Determine the (x, y) coordinate at the center of the cell enclosing the given text.  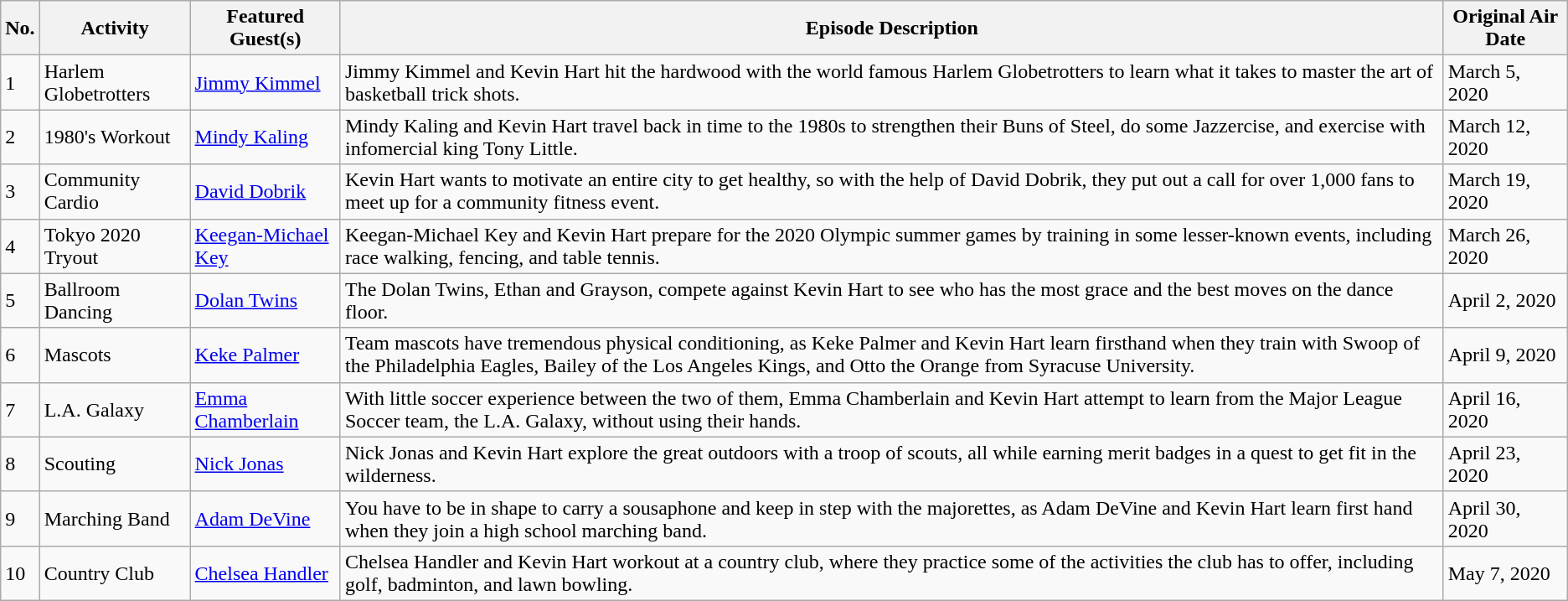
Emma Chamberlain (265, 409)
Episode Description (891, 28)
Keegan-Michael Key (265, 246)
April 16, 2020 (1505, 409)
Jimmy Kimmel (265, 82)
April 23, 2020 (1505, 464)
Nick Jonas (265, 464)
5 (20, 300)
Country Club (115, 573)
9 (20, 518)
Featured Guest(s) (265, 28)
Dolan Twins (265, 300)
Harlem Globetrotters (115, 82)
Keke Palmer (265, 355)
Community Cardio (115, 191)
8 (20, 464)
David Dobrik (265, 191)
Scouting (115, 464)
March 19, 2020 (1505, 191)
Chelsea Handler (265, 573)
6 (20, 355)
March 26, 2020 (1505, 246)
Mindy Kaling (265, 137)
Activity (115, 28)
March 5, 2020 (1505, 82)
Marching Band (115, 518)
3 (20, 191)
4 (20, 246)
1 (20, 82)
10 (20, 573)
No. (20, 28)
1980's Workout (115, 137)
7 (20, 409)
2 (20, 137)
Original Air Date (1505, 28)
The Dolan Twins, Ethan and Grayson, compete against Kevin Hart to see who has the most grace and the best moves on the dance floor. (891, 300)
April 30, 2020 (1505, 518)
L.A. Galaxy (115, 409)
April 9, 2020 (1505, 355)
Nick Jonas and Kevin Hart explore the great outdoors with a troop of scouts, all while earning merit badges in a quest to get fit in the wilderness. (891, 464)
May 7, 2020 (1505, 573)
April 2, 2020 (1505, 300)
Tokyo 2020 Tryout (115, 246)
Mascots (115, 355)
Adam DeVine (265, 518)
Ballroom Dancing (115, 300)
March 12, 2020 (1505, 137)
